Provide the [X, Y] coordinate of the cell's center where the given text is located.  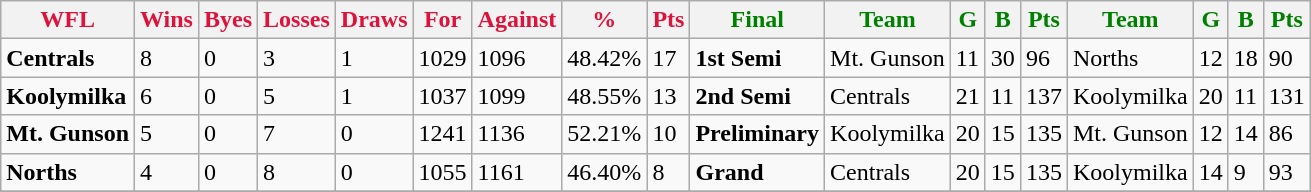
90 [1286, 58]
48.55% [604, 96]
1037 [442, 96]
4 [167, 172]
1096 [517, 58]
7 [297, 134]
WFL [68, 20]
13 [668, 96]
For [442, 20]
1st Semi [758, 58]
48.42% [604, 58]
Final [758, 20]
Wins [167, 20]
3 [297, 58]
10 [668, 134]
21 [968, 96]
137 [1044, 96]
1136 [517, 134]
Losses [297, 20]
Preliminary [758, 134]
86 [1286, 134]
30 [1002, 58]
Grand [758, 172]
17 [668, 58]
1161 [517, 172]
1029 [442, 58]
1099 [517, 96]
2nd Semi [758, 96]
9 [1246, 172]
6 [167, 96]
96 [1044, 58]
18 [1246, 58]
93 [1286, 172]
% [604, 20]
Draws [374, 20]
131 [1286, 96]
Byes [228, 20]
1055 [442, 172]
Against [517, 20]
1241 [442, 134]
52.21% [604, 134]
46.40% [604, 172]
